Find where the given text appears and provide that cell's center as [x, y] coordinate. 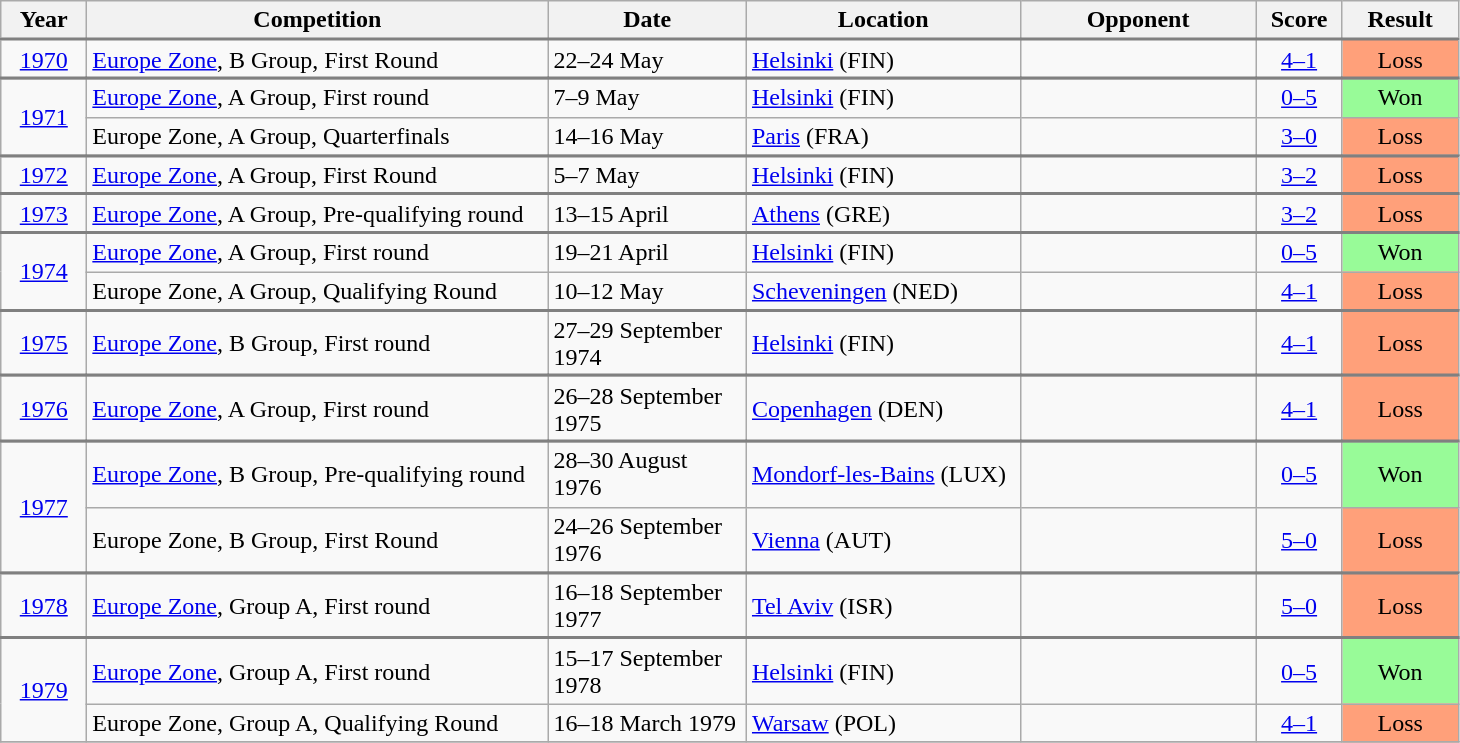
24–26 September 1976 [648, 540]
Europe Zone, A Group, Pre-qualifying round [318, 214]
Europe Zone, A Group, Qualifying Round [318, 291]
Date [648, 20]
7–9 May [648, 98]
3–0 [1299, 136]
27–29 September 1974 [648, 343]
Europe Zone, A Group, Quarterfinals [318, 136]
1976 [44, 409]
26–28 September 1975 [648, 409]
5–7 May [648, 174]
Athens (GRE) [883, 214]
10–12 May [648, 291]
Mondorf-les-Bains (LUX) [883, 474]
1974 [44, 272]
Competition [318, 20]
Europe Zone, B Group, First round [318, 343]
Copenhagen (DEN) [883, 409]
13–15 April [648, 214]
1972 [44, 174]
1978 [44, 605]
1973 [44, 214]
Europe Zone, A Group, First Round [318, 174]
Opponent [1138, 20]
22–24 May [648, 60]
Scheveningen (NED) [883, 291]
Europe Zone, Group A, Qualifying Round [318, 723]
1979 [44, 690]
Paris (FRA) [883, 136]
14–16 May [648, 136]
19–21 April [648, 252]
Europe Zone, B Group, Pre-qualifying round [318, 474]
Result [1400, 20]
Tel Aviv (ISR) [883, 605]
1975 [44, 343]
28–30 August 1976 [648, 474]
16–18 September 1977 [648, 605]
Year [44, 20]
1971 [44, 116]
Score [1299, 20]
15–17 September 1978 [648, 671]
1977 [44, 506]
Location [883, 20]
Warsaw (POL) [883, 723]
16–18 March 1979 [648, 723]
Vienna (AUT) [883, 540]
1970 [44, 60]
